Find where the given text appears and provide that cell's center as [x, y] coordinate. 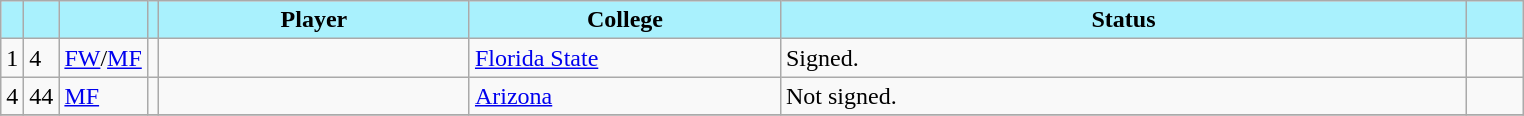
FW/MF [103, 58]
Arizona [624, 96]
Not signed. [1123, 96]
Player [314, 20]
College [624, 20]
1 [12, 58]
Signed. [1123, 58]
44 [42, 96]
Florida State [624, 58]
Status [1123, 20]
MF [103, 96]
